From the cell containing the given text, extract its center point as (x, y) coordinate. 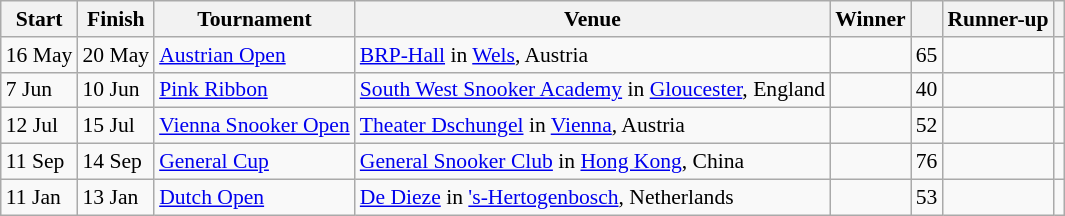
Dutch Open (254, 197)
7 Jun (40, 90)
South West Snooker Academy in Gloucester, England (592, 90)
10 Jun (116, 90)
11 Jan (40, 197)
Finish (116, 19)
20 May (116, 55)
Tournament (254, 19)
16 May (40, 55)
52 (927, 126)
53 (927, 197)
40 (927, 90)
Start (40, 19)
Runner-up (998, 19)
11 Sep (40, 162)
De Dieze in 's-Hertogenbosch, Netherlands (592, 197)
Vienna Snooker Open (254, 126)
12 Jul (40, 126)
76 (927, 162)
Theater Dschungel in Vienna, Austria (592, 126)
BRP-Hall in Wels, Austria (592, 55)
14 Sep (116, 162)
General Snooker Club in Hong Kong, China (592, 162)
Venue (592, 19)
13 Jan (116, 197)
General Cup (254, 162)
15 Jul (116, 126)
Winner (870, 19)
Austrian Open (254, 55)
65 (927, 55)
Pink Ribbon (254, 90)
